Scan for the cell matching the given text and deliver its (x, y) coordinate at center. 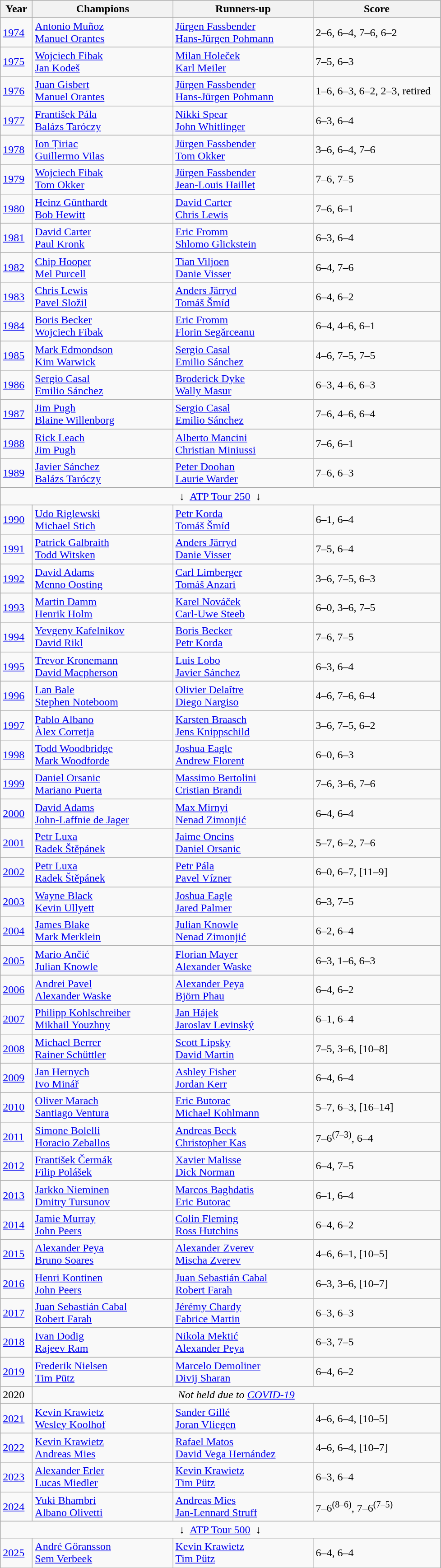
Andreas Beck Christopher Kas (243, 1136)
Mark Edmondson Kim Warwick (103, 355)
Todd Woodbridge Mark Woodforde (103, 754)
Max Mirnyi Nenad Zimonjić (243, 813)
2016 (16, 1283)
David Adams Menno Oosting (103, 578)
2015 (16, 1254)
Andrei Pavel Alexander Waske (103, 990)
Rick Leach Jim Pugh (103, 443)
Petr Pála Pavel Vízner (243, 873)
Wojciech Fibak Tom Okker (103, 179)
7–6, 3–6, 7–6 (376, 784)
1987 (16, 415)
1984 (16, 326)
1995 (16, 667)
1977 (16, 120)
2014 (16, 1225)
Joshua Eagle Jared Palmer (243, 901)
Sander Gillé Joran Vliegen (243, 1418)
1–6, 6–3, 6–2, 2–3, retired (376, 91)
Daniel Orsanic Mariano Puerta (103, 784)
Nikki Spear John Whitlinger (243, 120)
2012 (16, 1166)
6–3, 1–6, 6–3 (376, 960)
Boris Becker Petr Korda (243, 637)
2000 (16, 813)
7–5, 6–3 (376, 61)
Score (376, 9)
André Göransson Sem Verbeek (103, 1553)
7–6, 6–3 (376, 473)
Joshua Eagle Andrew Florent (243, 754)
2003 (16, 901)
1986 (16, 385)
2005 (16, 960)
Xavier Malisse Dick Norman (243, 1166)
2025 (16, 1553)
Wojciech Fibak Jan Kodeš (103, 61)
1990 (16, 519)
Lan Bale Stephen Noteboom (103, 695)
1991 (16, 549)
Florian Mayer Alexander Waske (243, 960)
4–6, 7–6, 6–4 (376, 695)
6–4, 7–6 (376, 267)
4–6, 6–4, [10–7] (376, 1448)
1988 (16, 443)
2007 (16, 1019)
6–3, 6–3 (376, 1313)
Antonio Muñoz Manuel Orantes (103, 33)
Simone Bolelli Horacio Zeballos (103, 1136)
7–5, 6–4 (376, 549)
2008 (16, 1049)
Not held due to COVID-19 (237, 1395)
Olivier Delaître Diego Nargiso (243, 695)
2–6, 6–4, 7–6, 6–2 (376, 33)
1978 (16, 150)
2021 (16, 1418)
Oliver Marach Santiago Ventura (103, 1107)
Ion Țiriac Guillermo Vilas (103, 150)
Carl Limberger Tomáš Anzari (243, 578)
6–2, 6–4 (376, 931)
Jarkko Nieminen Dmitry Tursunov (103, 1195)
Petr Korda Tomáš Šmíd (243, 519)
4–6, 7–5, 7–5 (376, 355)
Colin Fleming Ross Hutchins (243, 1225)
2019 (16, 1372)
1983 (16, 296)
↓ ATP Tour 250 ↓ (220, 496)
Patrick Galbraith Todd Witsken (103, 549)
Champions (103, 9)
1997 (16, 725)
2024 (16, 1507)
6–3, 3–6, [10–7] (376, 1283)
David Carter Paul Kronk (103, 238)
1981 (16, 238)
Massimo Bertolini Cristian Brandi (243, 784)
1982 (16, 267)
1999 (16, 784)
2011 (16, 1136)
1993 (16, 608)
Jürgen Fassbender Jean-Louis Haillet (243, 179)
James Blake Mark Merklein (103, 931)
2017 (16, 1313)
2018 (16, 1342)
Boris Becker Wojciech Fibak (103, 326)
2010 (16, 1107)
2022 (16, 1448)
Alexander Zverev Mischa Zverev (243, 1254)
Milan Holeček Karl Meiler (243, 61)
1989 (16, 473)
Peter Doohan Laurie Warder (243, 473)
Alexander Erler Lucas Miedler (103, 1477)
Alexander Peya Bruno Soares (103, 1254)
2013 (16, 1195)
Scott Lipsky David Martin (243, 1049)
2006 (16, 990)
4–6, 6–4, [10–5] (376, 1418)
6–0, 3–6, 7–5 (376, 608)
1980 (16, 209)
Rafael Matos David Vega Hernández (243, 1448)
Trevor Kronemann David Macpherson (103, 667)
2009 (16, 1078)
Mario Ančić Julian Knowle (103, 960)
1975 (16, 61)
Anders Järryd Tomáš Šmíd (243, 296)
František Čermák Filip Polášek (103, 1166)
7–6(8–6), 7–6(7–5) (376, 1507)
Anders Järryd Danie Visser (243, 549)
Marcos Baghdatis Eric Butorac (243, 1195)
David Adams John-Laffnie de Jager (103, 813)
Juan Gisbert Manuel Orantes (103, 91)
↓ ATP Tour 500 ↓ (220, 1530)
6–3, 4–6, 6–3 (376, 385)
Nikola Mektić Alexander Peya (243, 1342)
Year (16, 9)
1974 (16, 33)
3–6, 6–4, 7–6 (376, 150)
Jaime Oncins Daniel Orsanic (243, 843)
Runners-up (243, 9)
Eric Fromm Florin Segărceanu (243, 326)
Jérémy Chardy Fabrice Martin (243, 1313)
Alexander Peya Björn Phau (243, 990)
Tian Viljoen Danie Visser (243, 267)
Kevin Krawietz Wesley Koolhof (103, 1418)
3–6, 7–5, 6–2 (376, 725)
Jim Pugh Blaine Willenborg (103, 415)
Heinz Günthardt Bob Hewitt (103, 209)
Ashley Fisher Jordan Kerr (243, 1078)
František Pála Balázs Taróczy (103, 120)
Michael Berrer Rainer Schüttler (103, 1049)
6–0, 6–3 (376, 754)
Javier Sánchez Balázs Taróczy (103, 473)
Luis Lobo Javier Sánchez (243, 667)
6–4, 7–5 (376, 1166)
2023 (16, 1477)
1998 (16, 754)
Yuki Bhambri Albano Olivetti (103, 1507)
Chris Lewis Pavel Složil (103, 296)
6–0, 6–7, [11–9] (376, 873)
Alberto Mancini Christian Miniussi (243, 443)
2001 (16, 843)
2002 (16, 873)
Eric Butorac Michael Kohlmann (243, 1107)
1996 (16, 695)
Yevgeny Kafelnikov David Rikl (103, 637)
1992 (16, 578)
5–7, 6–2, 7–6 (376, 843)
3–6, 7–5, 6–3 (376, 578)
7–6, 4–6, 6–4 (376, 415)
Broderick Dyke Wally Masur (243, 385)
Udo Riglewski Michael Stich (103, 519)
Jamie Murray John Peers (103, 1225)
Henri Kontinen John Peers (103, 1283)
Jan Hernych Ivo Minář (103, 1078)
5–7, 6–3, [16–14] (376, 1107)
David Carter Chris Lewis (243, 209)
Philipp Kohlschreiber Mikhail Youzhny (103, 1019)
Julian Knowle Nenad Zimonjić (243, 931)
4–6, 6–1, [10–5] (376, 1254)
Martin Damm Henrik Holm (103, 608)
Kevin Krawietz Andreas Mies (103, 1448)
Wayne Black Kevin Ullyett (103, 901)
Jürgen Fassbender Tom Okker (243, 150)
1976 (16, 91)
Frederik Nielsen Tim Pütz (103, 1372)
Marcelo Demoliner Divij Sharan (243, 1372)
Ivan Dodig Rajeev Ram (103, 1342)
6–4, 4–6, 6–1 (376, 326)
2004 (16, 931)
1979 (16, 179)
7–5, 3–6, [10–8] (376, 1049)
7–6(7–3), 6–4 (376, 1136)
2020 (16, 1395)
1994 (16, 637)
Andreas Mies Jan-Lennard Struff (243, 1507)
Chip Hooper Mel Purcell (103, 267)
Karel Nováček Carl-Uwe Steeb (243, 608)
Karsten Braasch Jens Knippschild (243, 725)
1985 (16, 355)
Eric Fromm Shlomo Glickstein (243, 238)
Pablo Albano Àlex Corretja (103, 725)
Jan Hájek Jaroslav Levinský (243, 1019)
